Extract the (x, y) coordinate from the center of the cell holding the provided text.  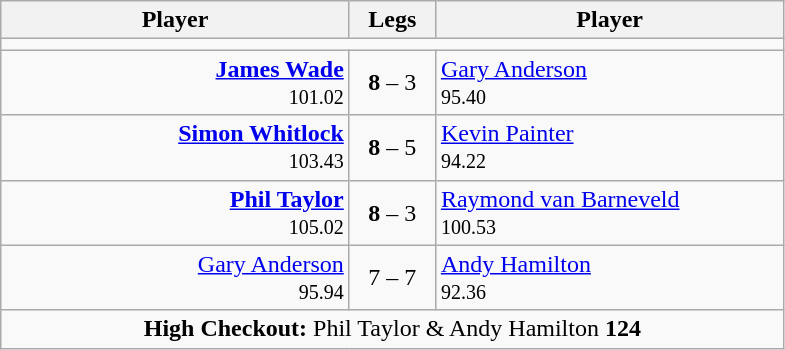
Gary Anderson 95.94 (176, 278)
Gary Anderson 95.40 (610, 82)
Raymond van Barneveld 100.53 (610, 212)
Legs (392, 20)
Kevin Painter 94.22 (610, 148)
7 – 7 (392, 278)
Simon Whitlock 103.43 (176, 148)
Phil Taylor 105.02 (176, 212)
High Checkout: Phil Taylor & Andy Hamilton 124 (392, 329)
8 – 5 (392, 148)
Andy Hamilton 92.36 (610, 278)
James Wade 101.02 (176, 82)
